Determine the [X, Y] coordinate at the center of the cell enclosing the given text.  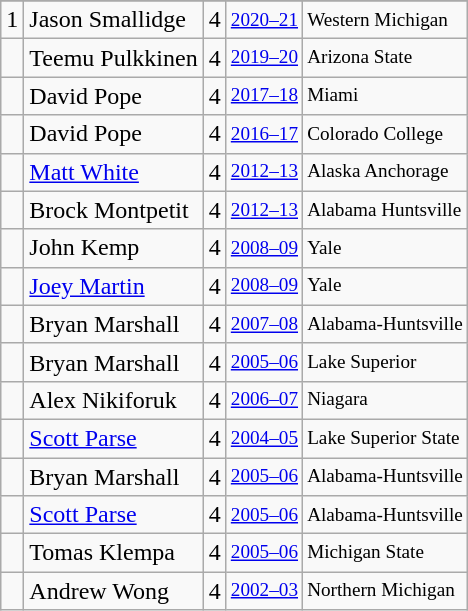
Jason Smallidge [114, 20]
2017–18 [264, 96]
Lake Superior [386, 362]
Joey Martin [114, 286]
2020–21 [264, 20]
2006–07 [264, 400]
Lake Superior State [386, 438]
Michigan State [386, 553]
2016–17 [264, 134]
Niagara [386, 400]
Tomas Klempa [114, 553]
2007–08 [264, 324]
Brock Montpetit [114, 210]
2019–20 [264, 58]
Andrew Wong [114, 591]
Northern Michigan [386, 591]
Arizona State [386, 58]
Alabama Huntsville [386, 210]
Teemu Pulkkinen [114, 58]
2002–03 [264, 591]
Colorado College [386, 134]
Miami [386, 96]
Western Michigan [386, 20]
2004–05 [264, 438]
1 [12, 20]
Matt White [114, 172]
Alex Nikiforuk [114, 400]
John Kemp [114, 248]
Alaska Anchorage [386, 172]
